Search for the cell housing the specified text and yield its (x, y) center coordinate. 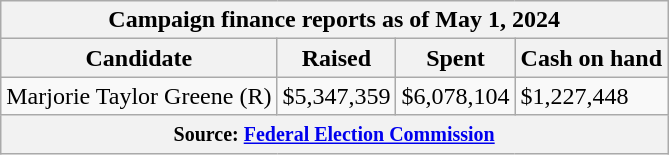
$6,078,104 (456, 96)
Spent (456, 58)
$1,227,448 (591, 96)
$5,347,359 (336, 96)
Candidate (139, 58)
Raised (336, 58)
Source: Federal Election Commission (334, 134)
Campaign finance reports as of May 1, 2024 (334, 20)
Marjorie Taylor Greene (R) (139, 96)
Cash on hand (591, 58)
